Scan for the cell matching the given text and deliver its [x, y] coordinate at center. 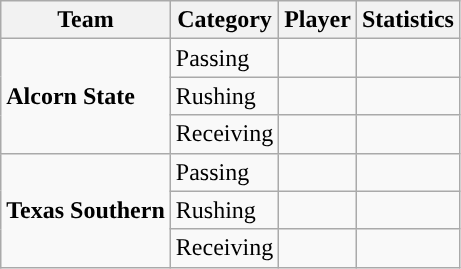
Team [86, 20]
Player [318, 20]
Category [224, 20]
Statistics [408, 20]
Alcorn State [86, 96]
Texas Southern [86, 210]
